Determine the [x, y] coordinate at the center of the cell enclosing the given text.  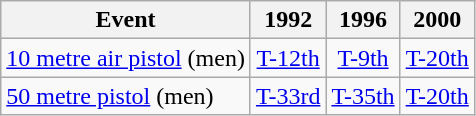
T-33rd [288, 96]
Event [126, 20]
50 metre pistol (men) [126, 96]
1992 [288, 20]
2000 [437, 20]
T-35th [363, 96]
T-12th [288, 58]
T-9th [363, 58]
10 metre air pistol (men) [126, 58]
1996 [363, 20]
